Pinpoint the cell where the given text exists, returning its [X, Y] midpoint coordinate. 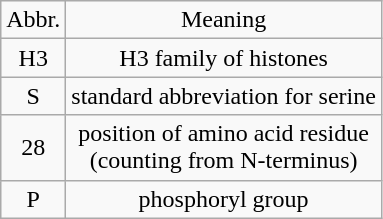
phosphoryl group [224, 199]
H3 [34, 58]
Abbr. [34, 20]
P [34, 199]
Meaning [224, 20]
S [34, 96]
standard abbreviation for serine [224, 96]
H3 family of histones [224, 58]
position of amino acid residue(counting from N-terminus) [224, 148]
28 [34, 148]
